Pinpoint the cell where the given text exists, returning its (X, Y) midpoint coordinate. 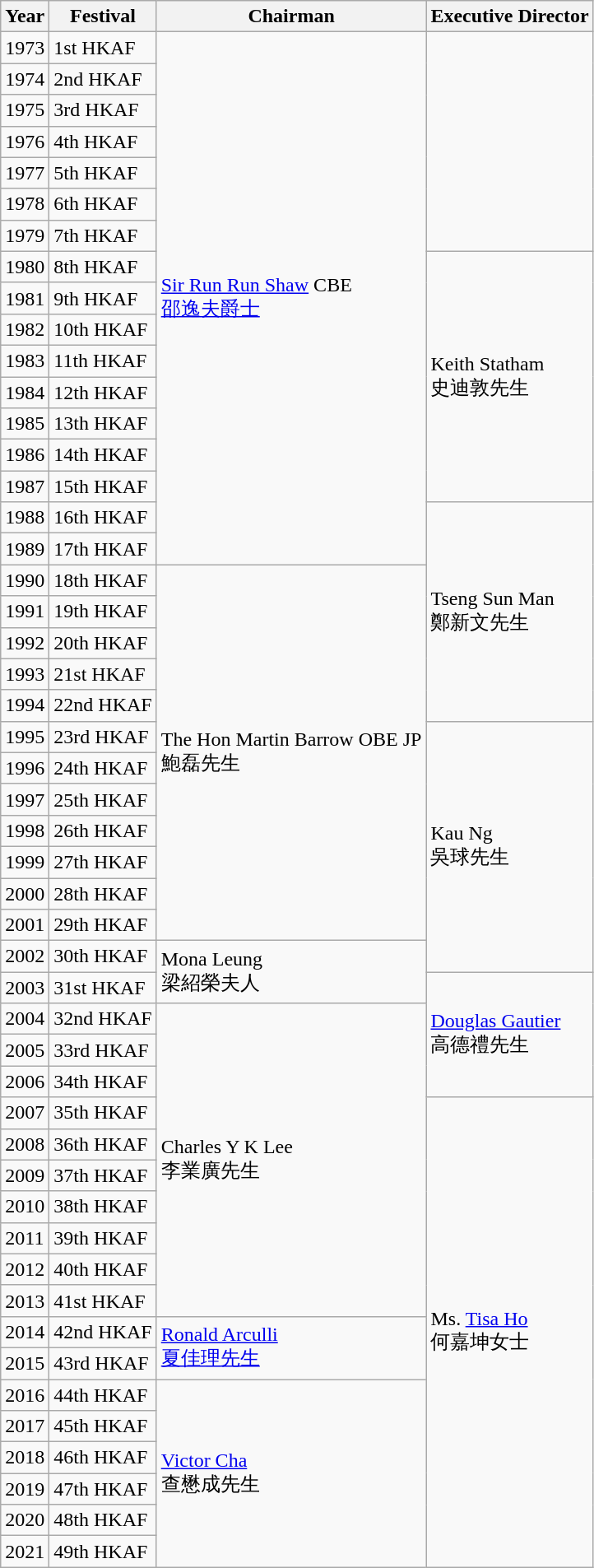
46th HKAF (103, 1458)
1985 (25, 424)
1979 (25, 235)
35th HKAF (103, 1113)
2010 (25, 1207)
1973 (25, 48)
Executive Director (510, 16)
38th HKAF (103, 1207)
2013 (25, 1300)
26th HKAF (103, 831)
45th HKAF (103, 1426)
2008 (25, 1144)
2002 (25, 956)
2nd HKAF (103, 79)
1990 (25, 580)
17th HKAF (103, 549)
1975 (25, 110)
Douglas Gautier高德禮先生 (510, 1035)
9th HKAF (103, 298)
27th HKAF (103, 862)
Mona Leung梁紹榮夫人 (291, 972)
25th HKAF (103, 799)
2016 (25, 1395)
48th HKAF (103, 1520)
19th HKAF (103, 612)
29th HKAF (103, 925)
1974 (25, 79)
2014 (25, 1332)
1976 (25, 142)
Keith Statham史迪敦先生 (510, 376)
Chairman (291, 16)
44th HKAF (103, 1395)
23rd HKAF (103, 737)
14th HKAF (103, 455)
2006 (25, 1082)
31st HKAF (103, 988)
2021 (25, 1552)
2009 (25, 1175)
1993 (25, 674)
30th HKAF (103, 956)
18th HKAF (103, 580)
1st HKAF (103, 48)
40th HKAF (103, 1269)
1999 (25, 862)
3rd HKAF (103, 110)
2012 (25, 1269)
1988 (25, 518)
1987 (25, 486)
2005 (25, 1050)
8th HKAF (103, 267)
Charles Y K Lee李業廣先生 (291, 1161)
49th HKAF (103, 1552)
1997 (25, 799)
2011 (25, 1238)
5th HKAF (103, 173)
37th HKAF (103, 1175)
Ronald Arculli夏佳理先生 (291, 1347)
1977 (25, 173)
42nd HKAF (103, 1332)
1995 (25, 737)
1981 (25, 298)
47th HKAF (103, 1489)
13th HKAF (103, 424)
7th HKAF (103, 235)
2015 (25, 1363)
1978 (25, 204)
2017 (25, 1426)
1992 (25, 643)
15th HKAF (103, 486)
16th HKAF (103, 518)
1996 (25, 768)
36th HKAF (103, 1144)
1991 (25, 612)
6th HKAF (103, 204)
39th HKAF (103, 1238)
22nd HKAF (103, 705)
41st HKAF (103, 1300)
12th HKAF (103, 393)
1989 (25, 549)
20th HKAF (103, 643)
Tseng Sun Man鄭新文先生 (510, 612)
2001 (25, 925)
33rd HKAF (103, 1050)
1980 (25, 267)
1994 (25, 705)
Sir Run Run Shaw CBE邵逸夫爵士 (291, 298)
11th HKAF (103, 361)
2007 (25, 1113)
43rd HKAF (103, 1363)
1983 (25, 361)
2003 (25, 988)
10th HKAF (103, 329)
2000 (25, 893)
1998 (25, 831)
2019 (25, 1489)
1984 (25, 393)
Ms. Tisa Ho何嘉坤女士 (510, 1332)
2018 (25, 1458)
2020 (25, 1520)
4th HKAF (103, 142)
Kau Ng吳球先生 (510, 846)
1986 (25, 455)
28th HKAF (103, 893)
2004 (25, 1019)
34th HKAF (103, 1082)
The Hon Martin Barrow OBE JP鮑磊先生 (291, 752)
24th HKAF (103, 768)
1982 (25, 329)
Year (25, 16)
Victor Cha查懋成先生 (291, 1473)
32nd HKAF (103, 1019)
Festival (103, 16)
21st HKAF (103, 674)
